From the cell containing the given text, extract its center point as (x, y) coordinate. 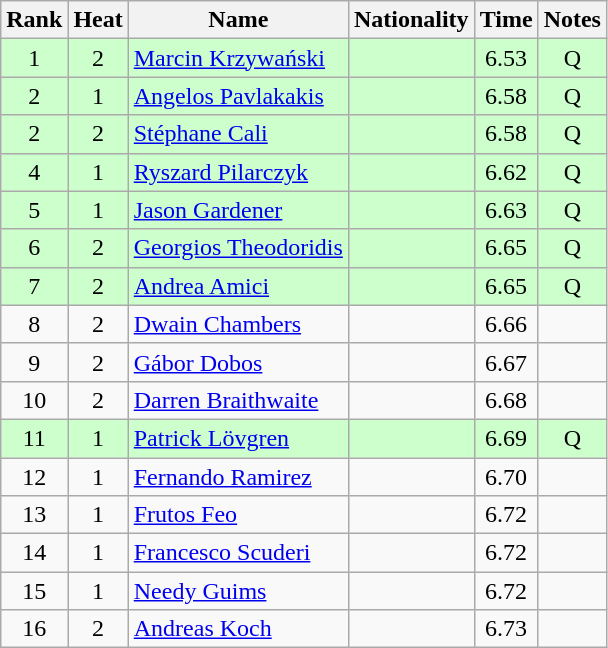
Andrea Amici (238, 286)
Marcin Krzywański (238, 58)
Gábor Dobos (238, 362)
8 (34, 324)
Stéphane Cali (238, 134)
6.66 (506, 324)
Fernando Ramirez (238, 477)
6.67 (506, 362)
10 (34, 400)
Rank (34, 20)
Angelos Pavlakakis (238, 96)
Ryszard Pilarczyk (238, 172)
15 (34, 591)
7 (34, 286)
16 (34, 629)
6.62 (506, 172)
Georgios Theodoridis (238, 248)
4 (34, 172)
6.70 (506, 477)
14 (34, 553)
13 (34, 515)
6.69 (506, 438)
Time (506, 20)
9 (34, 362)
Francesco Scuderi (238, 553)
6.63 (506, 210)
Notes (572, 20)
12 (34, 477)
6 (34, 248)
6.53 (506, 58)
6.68 (506, 400)
Andreas Koch (238, 629)
6.73 (506, 629)
Frutos Feo (238, 515)
5 (34, 210)
Heat (98, 20)
Patrick Lövgren (238, 438)
Name (238, 20)
Darren Braithwaite (238, 400)
Jason Gardener (238, 210)
Dwain Chambers (238, 324)
Nationality (411, 20)
Needy Guims (238, 591)
11 (34, 438)
